Identify which cell holds the provided text, then report its (X, Y) central coordinate. 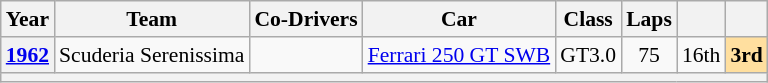
Car (460, 19)
3rd (746, 55)
16th (702, 55)
Class (588, 19)
Laps (649, 19)
Year (28, 19)
Team (152, 19)
1962 (28, 55)
Scuderia Serenissima (152, 55)
75 (649, 55)
GT3.0 (588, 55)
Ferrari 250 GT SWB (460, 55)
Co-Drivers (306, 19)
